Provide the (X, Y) coordinate of the cell's center where the given text is located.  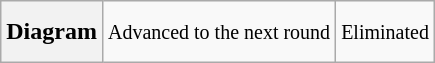
Diagram (52, 32)
Advanced to the next round (218, 32)
Eliminated (386, 32)
